Scan for the cell matching the given text and deliver its [X, Y] coordinate at center. 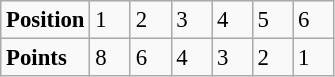
8 [110, 58]
5 [272, 20]
Position [46, 20]
Points [46, 58]
